From the cell containing the given text, extract its center point as [X, Y] coordinate. 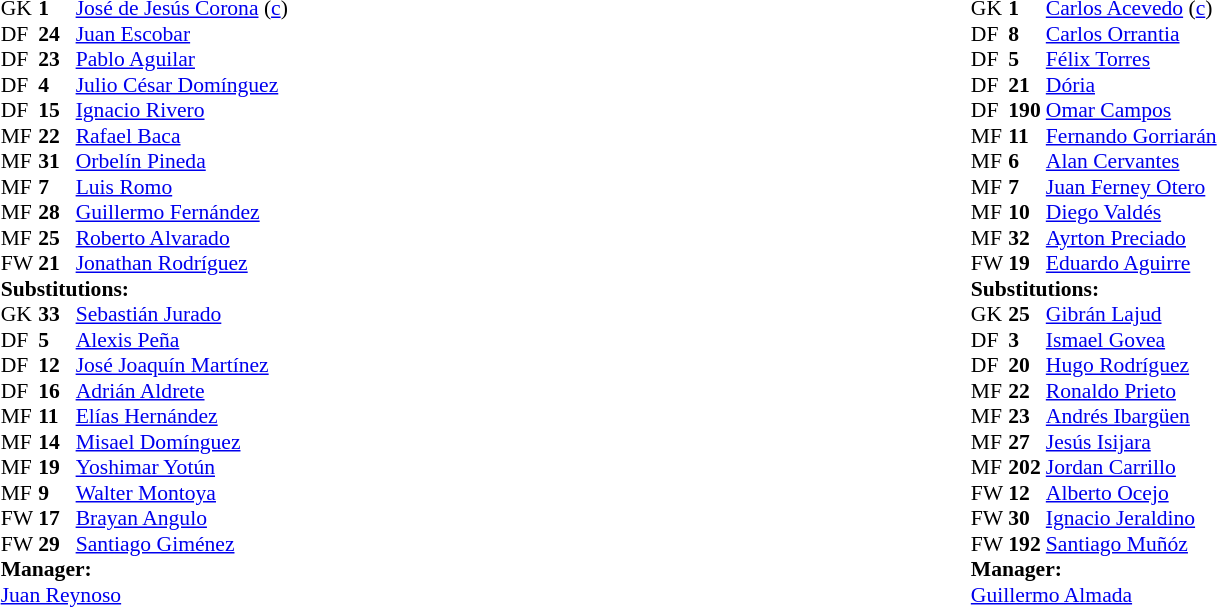
Juan Escobar [182, 34]
Ayrton Preciado [1132, 238]
Sebastián Jurado [182, 315]
6 [1027, 161]
Andrés Ibargüen [1132, 417]
Alberto Ocejo [1132, 493]
Rafael Baca [182, 136]
Gibrán Lajud [1132, 315]
Santiago Giménez [182, 544]
28 [57, 213]
Juan Ferney Otero [1132, 187]
Jordan Carrillo [1132, 467]
Orbelín Pineda [182, 161]
Julio César Domínguez [182, 85]
17 [57, 519]
Omar Campos [1132, 111]
Félix Torres [1132, 59]
Hugo Rodríguez [1132, 365]
Walter Montoya [182, 493]
8 [1027, 34]
Carlos Orrantia [1132, 34]
15 [57, 111]
Ignacio Jeraldino [1132, 519]
Luis Romo [182, 187]
Yoshimar Yotún [182, 467]
3 [1027, 340]
9 [57, 493]
Santiago Muñóz [1132, 544]
31 [57, 161]
4 [57, 85]
16 [57, 391]
Roberto Alvarado [182, 238]
Adrián Aldrete [182, 391]
Alexis Peña [182, 340]
33 [57, 315]
10 [1027, 213]
José Joaquín Martínez [182, 365]
Ronaldo Prieto [1132, 391]
30 [1027, 519]
Elías Hernández [182, 417]
Dória [1132, 85]
Ismael Govea [1132, 340]
Guillermo Fernández [182, 213]
Jonathan Rodríguez [182, 263]
14 [57, 442]
Brayan Angulo [182, 519]
29 [57, 544]
Fernando Gorriarán [1132, 136]
32 [1027, 238]
Misael Domínguez [182, 442]
190 [1027, 111]
192 [1027, 544]
24 [57, 34]
Diego Valdés [1132, 213]
20 [1027, 365]
27 [1027, 442]
Pablo Aguilar [182, 59]
Eduardo Aguirre [1132, 263]
Jesús Isijara [1132, 442]
202 [1027, 467]
Ignacio Rivero [182, 111]
Alan Cervantes [1132, 161]
